Determine the [x, y] coordinate at the center of the cell enclosing the given text.  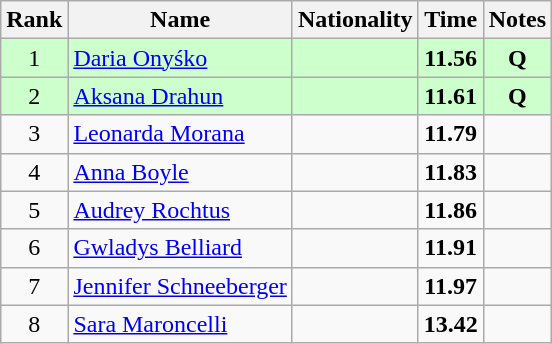
1 [34, 58]
11.97 [450, 286]
11.56 [450, 58]
4 [34, 172]
Time [450, 20]
6 [34, 248]
Daria Onyśko [180, 58]
Leonarda Morana [180, 134]
11.86 [450, 210]
Gwladys Belliard [180, 248]
Sara Maroncelli [180, 324]
Name [180, 20]
11.83 [450, 172]
11.61 [450, 96]
5 [34, 210]
Jennifer Schneeberger [180, 286]
Anna Boyle [180, 172]
Rank [34, 20]
2 [34, 96]
11.91 [450, 248]
11.79 [450, 134]
Nationality [355, 20]
3 [34, 134]
Aksana Drahun [180, 96]
8 [34, 324]
Notes [517, 20]
7 [34, 286]
Audrey Rochtus [180, 210]
13.42 [450, 324]
